Locate the cell with the specified text and output its [x, y] center coordinate. 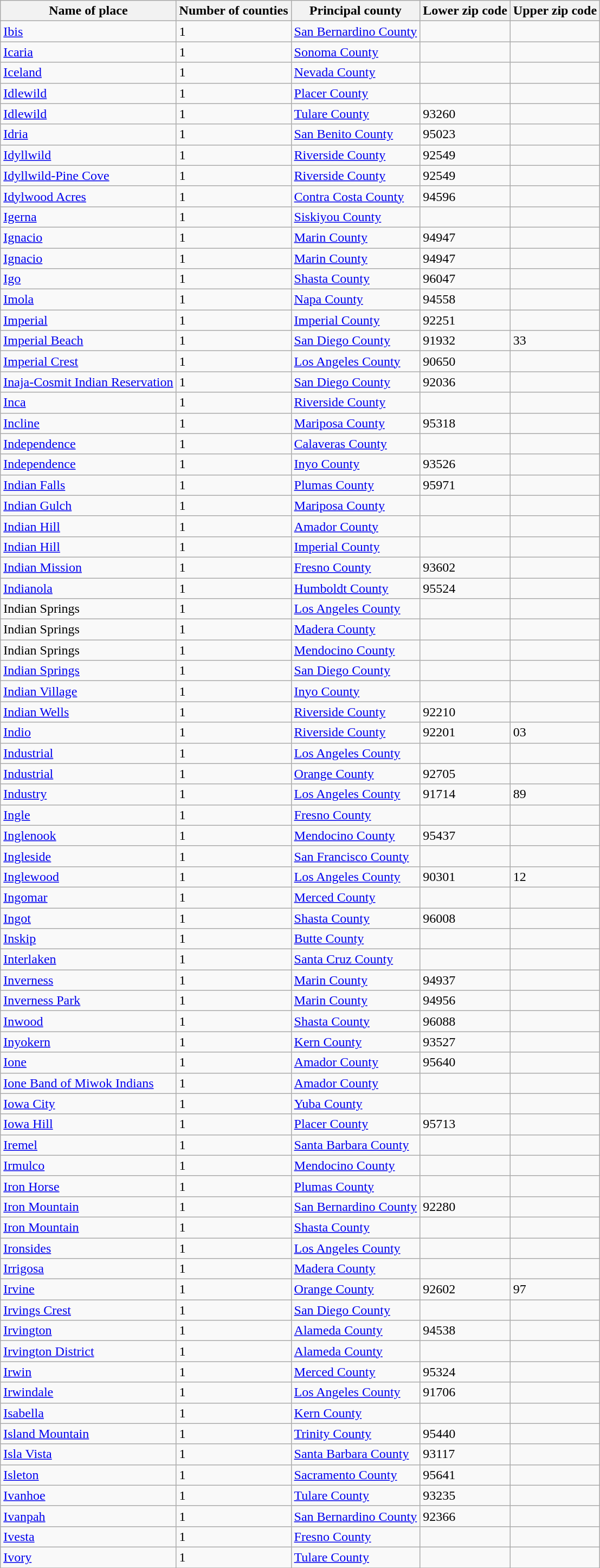
Lower zip code [465, 11]
91706 [465, 1392]
Idyllwild-Pine Cove [88, 176]
94596 [465, 196]
Trinity County [356, 1434]
95713 [465, 1124]
Inglewood [88, 877]
92705 [465, 774]
90650 [465, 361]
93117 [465, 1454]
92201 [465, 733]
Calaveras County [356, 444]
Interlaken [88, 960]
33 [555, 341]
Ingle [88, 815]
Imperial Beach [88, 341]
93527 [465, 1042]
Iceland [88, 73]
Ivory [88, 1557]
92366 [465, 1516]
95440 [465, 1434]
Irwindale [88, 1392]
95437 [465, 835]
92602 [465, 1290]
Inaja-Cosmit Indian Reservation [88, 382]
Irwin [88, 1372]
Incline [88, 423]
Siskiyou County [356, 217]
95023 [465, 134]
97 [555, 1290]
Ione [88, 1062]
91932 [465, 341]
95318 [465, 423]
Indian Gulch [88, 506]
Inskip [88, 939]
Nevada County [356, 73]
Napa County [356, 300]
Idria [88, 134]
Ione Band of Miwok Indians [88, 1083]
Inverness Park [88, 1001]
12 [555, 877]
Irvings Crest [88, 1310]
93526 [465, 464]
Santa Cruz County [356, 960]
Inca [88, 403]
95971 [465, 485]
Ibis [88, 31]
Indian Falls [88, 485]
Name of place [88, 11]
Ivesta [88, 1537]
94558 [465, 300]
Indio [88, 733]
Indian Mission [88, 567]
03 [555, 733]
Irvington [88, 1331]
94937 [465, 980]
Imperial [88, 320]
Isla Vista [88, 1454]
Igo [88, 279]
92280 [465, 1207]
Industry [88, 794]
Sacramento County [356, 1475]
Island Mountain [88, 1434]
91714 [465, 794]
Ingleside [88, 856]
Imola [88, 300]
96008 [465, 918]
95641 [465, 1475]
Irvington District [88, 1351]
92210 [465, 712]
Inyokern [88, 1042]
Ironsides [88, 1248]
94956 [465, 1001]
Idylwood Acres [88, 196]
92036 [465, 382]
Idyllwild [88, 155]
Iowa Hill [88, 1124]
90301 [465, 877]
San Benito County [356, 134]
Indian Wells [88, 712]
93235 [465, 1495]
Igerna [88, 217]
Isleton [88, 1475]
95640 [465, 1062]
Icaria [88, 52]
Inverness [88, 980]
Isabella [88, 1413]
Sonoma County [356, 52]
Upper zip code [555, 11]
Irrigosa [88, 1269]
Inwood [88, 1021]
Ingomar [88, 897]
93260 [465, 114]
Principal county [356, 11]
96088 [465, 1021]
Indian Village [88, 691]
Inglenook [88, 835]
Iowa City [88, 1104]
Yuba County [356, 1104]
92251 [465, 320]
Contra Costa County [356, 196]
Imperial Crest [88, 361]
Iron Horse [88, 1186]
95324 [465, 1372]
San Francisco County [356, 856]
96047 [465, 279]
93602 [465, 567]
Ingot [88, 918]
Humboldt County [356, 588]
95524 [465, 588]
Indianola [88, 588]
Iremel [88, 1145]
Butte County [356, 939]
94538 [465, 1331]
Ivanhoe [88, 1495]
Ivanpah [88, 1516]
Irvine [88, 1290]
89 [555, 794]
Irmulco [88, 1165]
Number of counties [234, 11]
